Pinpoint the cell where the given text exists, returning its (x, y) midpoint coordinate. 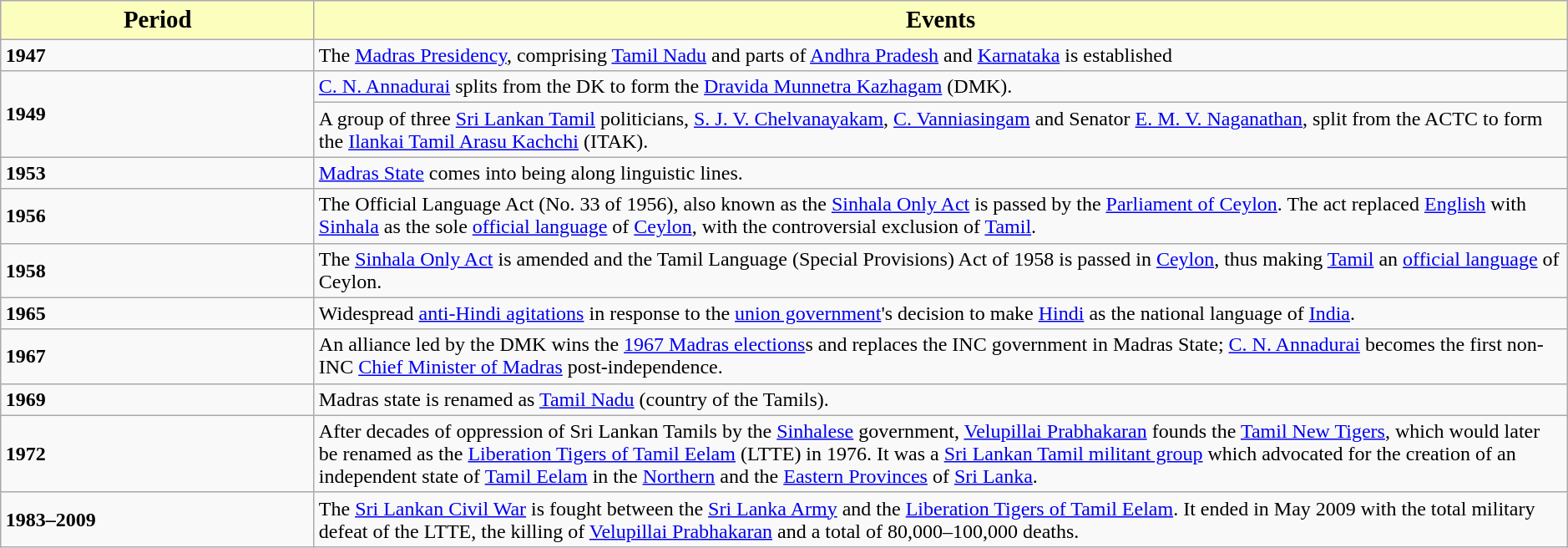
The Madras Presidency, comprising Tamil Nadu and parts of Andhra Pradesh and Karnataka is established (940, 55)
1949 (157, 114)
1965 (157, 313)
Period (157, 20)
1947 (157, 55)
1972 (157, 454)
Madras State comes into being along linguistic lines. (940, 173)
1958 (157, 271)
1967 (157, 356)
1953 (157, 173)
C. N. Annadurai splits from the DK to form the Dravida Munnetra Kazhagam (DMK). (940, 87)
1983–2009 (157, 520)
Widespread anti-Hindi agitations in response to the union government's decision to make Hindi as the national language of India. (940, 313)
Madras state is renamed as Tamil Nadu (country of the Tamils). (940, 399)
Events (940, 20)
1969 (157, 399)
1956 (157, 216)
